Locate the cell with the specified text and output its [X, Y] center coordinate. 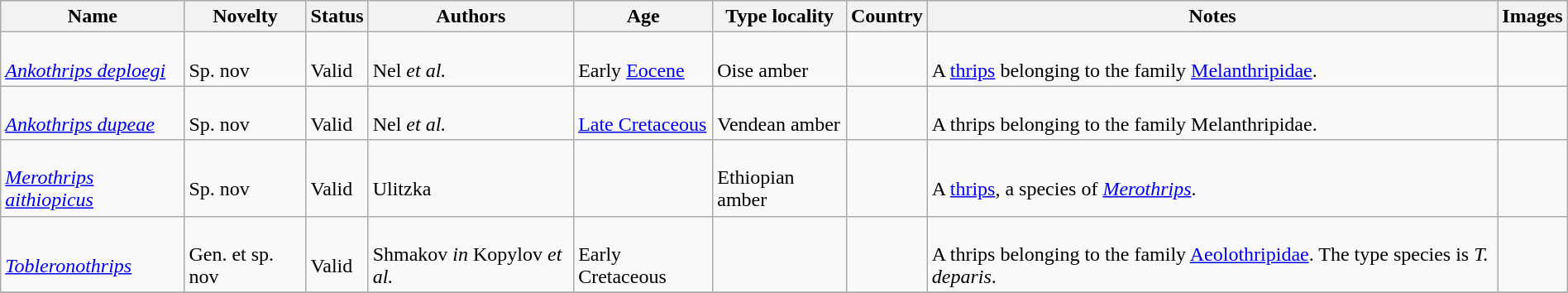
Age [643, 17]
Images [1532, 17]
Novelty [245, 17]
Country [887, 17]
Notes [1212, 17]
Ankothrips deploegi [93, 60]
Ankothrips dupeae [93, 113]
Gen. et sp. nov [245, 254]
Late Cretaceous [643, 113]
Shmakov in Kopylov et al. [471, 254]
Early Eocene [643, 60]
Status [337, 17]
Ulitzka [471, 178]
Vendean amber [780, 113]
Merothrips aithiopicus [93, 178]
Authors [471, 17]
Type locality [780, 17]
Oise amber [780, 60]
A thrips, a species of Merothrips. [1212, 178]
Ethiopian amber [780, 178]
Name [93, 17]
A thrips belonging to the family Aeolothripidae. The type species is T. deparis. [1212, 254]
Tobleronothrips [93, 254]
Early Cretaceous [643, 254]
